Pinpoint the cell where the given text exists, returning its (x, y) midpoint coordinate. 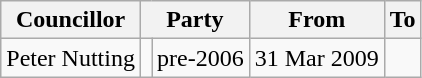
Councillor (71, 20)
Party (194, 20)
Peter Nutting (71, 58)
31 Mar 2009 (316, 58)
From (316, 20)
To (402, 20)
pre-2006 (201, 58)
